Pinpoint the cell where the given text exists, returning its [x, y] midpoint coordinate. 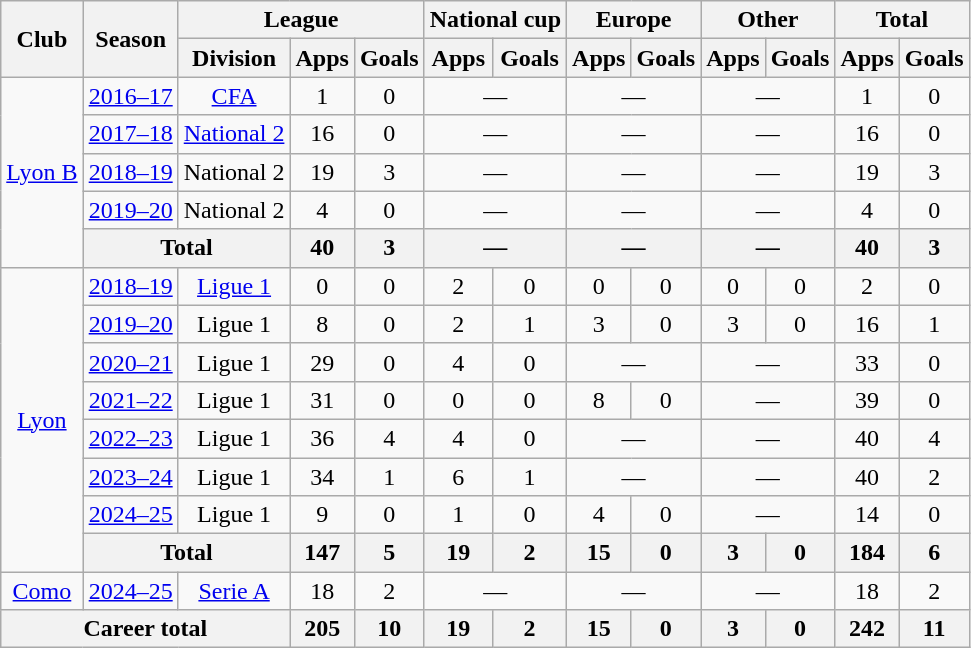
2023–24 [130, 477]
5 [389, 553]
Serie A [234, 591]
League [301, 20]
Europe [634, 20]
205 [322, 629]
10 [389, 629]
9 [322, 515]
242 [867, 629]
11 [934, 629]
2020–21 [130, 362]
CFA [234, 96]
Lyon B [42, 172]
2021–22 [130, 400]
2017–18 [130, 134]
Como [42, 591]
34 [322, 477]
2022–23 [130, 438]
Season [130, 39]
147 [322, 553]
National cup [495, 20]
184 [867, 553]
Career total [146, 629]
2016–17 [130, 96]
14 [867, 515]
Lyon [42, 419]
Division [234, 58]
Club [42, 39]
29 [322, 362]
Other [768, 20]
39 [867, 400]
36 [322, 438]
33 [867, 362]
31 [322, 400]
